Scan for the cell matching the given text and deliver its [X, Y] coordinate at center. 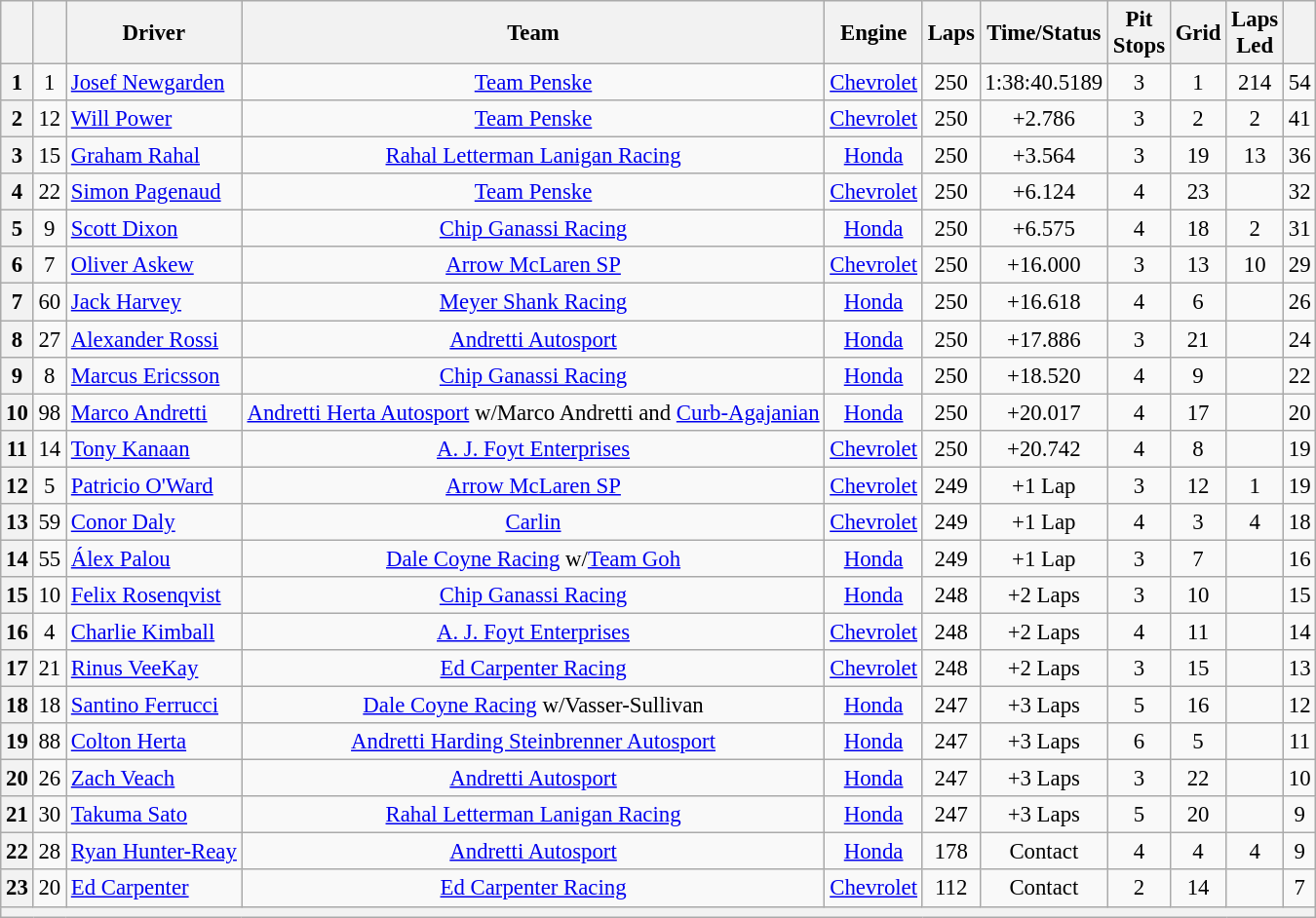
Álex Palou [154, 558]
32 [1300, 192]
Josef Newgarden [154, 83]
Ed Carpenter [154, 889]
LapsLed [1256, 33]
Ryan Hunter-Reay [154, 852]
Simon Pagenaud [154, 192]
Takuma Sato [154, 815]
Jack Harvey [154, 302]
1:38:40.5189 [1043, 83]
Marcus Ericsson [154, 375]
+2.786 [1043, 119]
36 [1300, 156]
Engine [873, 33]
Time/Status [1043, 33]
Alexander Rossi [154, 339]
Rinus VeeKay [154, 669]
178 [951, 852]
Scott Dixon [154, 229]
PitStops [1140, 33]
Graham Rahal [154, 156]
Patricio O'Ward [154, 485]
Zach Veach [154, 779]
Oliver Askew [154, 266]
+17.886 [1043, 339]
Tony Kanaan [154, 448]
29 [1300, 266]
214 [1256, 83]
Felix Rosenqvist [154, 595]
Colton Herta [154, 742]
Conor Daly [154, 522]
Andretti Harding Steinbrenner Autosport [533, 742]
41 [1300, 119]
60 [49, 302]
+20.017 [1043, 412]
Meyer Shank Racing [533, 302]
+6.124 [1043, 192]
Grid [1197, 33]
98 [49, 412]
+18.520 [1043, 375]
27 [49, 339]
Dale Coyne Racing w/Team Goh [533, 558]
Santino Ferrucci [154, 706]
+16.000 [1043, 266]
88 [49, 742]
55 [49, 558]
Will Power [154, 119]
Andretti Herta Autosport w/Marco Andretti and Curb-Agajanian [533, 412]
+20.742 [1043, 448]
Charlie Kimball [154, 631]
24 [1300, 339]
+3.564 [1043, 156]
Laps [951, 33]
Driver [154, 33]
Team [533, 33]
Carlin [533, 522]
59 [49, 522]
54 [1300, 83]
30 [49, 815]
Dale Coyne Racing w/Vasser-Sullivan [533, 706]
28 [49, 852]
31 [1300, 229]
Marco Andretti [154, 412]
112 [951, 889]
+6.575 [1043, 229]
+16.618 [1043, 302]
